Identify which cell holds the provided text, then report its [X, Y] central coordinate. 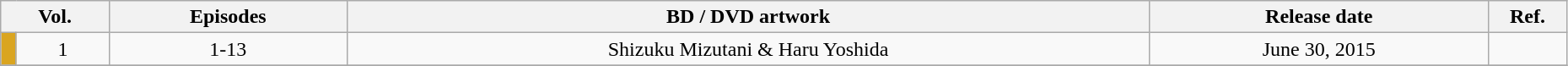
Shizuku Mizutani & Haru Yoshida [748, 49]
BD / DVD artwork [748, 17]
Episodes [228, 17]
Release date [1319, 17]
Vol. [56, 17]
1-13 [228, 49]
1 [62, 49]
June 30, 2015 [1319, 49]
Ref. [1528, 17]
